Locate the cell with the specified text and output its [x, y] center coordinate. 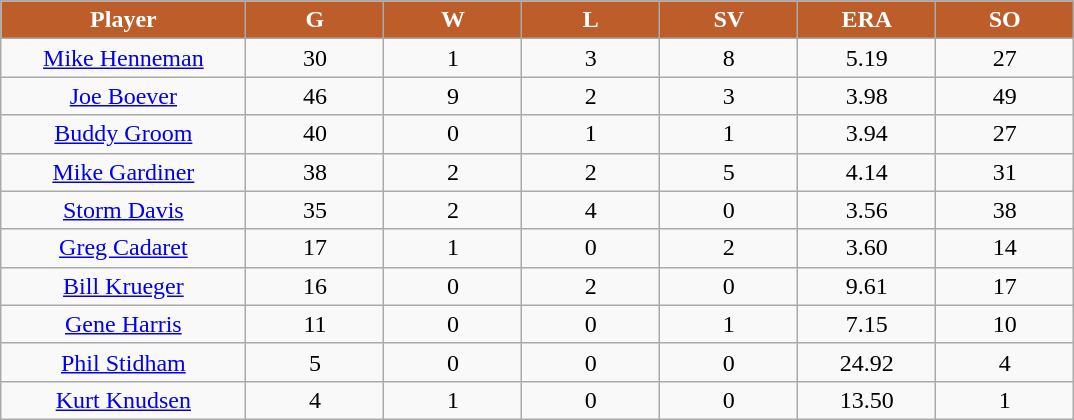
24.92 [867, 362]
10 [1005, 324]
G [315, 20]
SO [1005, 20]
8 [729, 58]
13.50 [867, 400]
Kurt Knudsen [124, 400]
3.94 [867, 134]
9.61 [867, 286]
Mike Henneman [124, 58]
9 [453, 96]
Buddy Groom [124, 134]
Joe Boever [124, 96]
SV [729, 20]
Player [124, 20]
35 [315, 210]
46 [315, 96]
W [453, 20]
3.56 [867, 210]
30 [315, 58]
Phil Stidham [124, 362]
16 [315, 286]
49 [1005, 96]
3.60 [867, 248]
Gene Harris [124, 324]
4.14 [867, 172]
11 [315, 324]
31 [1005, 172]
ERA [867, 20]
3.98 [867, 96]
Greg Cadaret [124, 248]
L [591, 20]
7.15 [867, 324]
Storm Davis [124, 210]
5.19 [867, 58]
Bill Krueger [124, 286]
14 [1005, 248]
40 [315, 134]
Mike Gardiner [124, 172]
